Output the [x, y] coordinate of the center of the cell containing the given text.  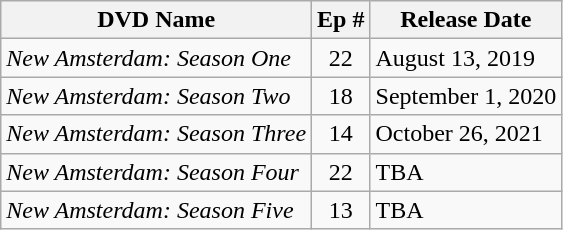
New Amsterdam: Season Five [156, 210]
Release Date [466, 20]
New Amsterdam: Season Two [156, 96]
DVD Name [156, 20]
New Amsterdam: Season Four [156, 172]
13 [341, 210]
18 [341, 96]
14 [341, 134]
Ep # [341, 20]
August 13, 2019 [466, 58]
October 26, 2021 [466, 134]
New Amsterdam: Season Three [156, 134]
September 1, 2020 [466, 96]
New Amsterdam: Season One [156, 58]
